Identify which cell holds the provided text, then report its (x, y) central coordinate. 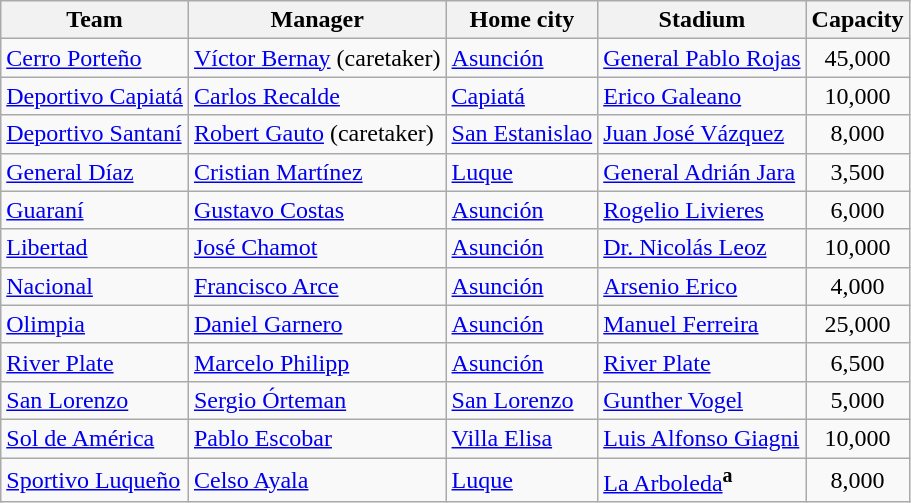
3,500 (858, 172)
4,000 (858, 286)
Sportivo Luqueño (95, 480)
25,000 (858, 324)
Villa Elisa (522, 438)
Nacional (95, 286)
Libertad (95, 248)
Sergio Órteman (317, 400)
San Estanislao (522, 134)
Celso Ayala (317, 480)
Olimpia (95, 324)
Carlos Recalde (317, 96)
Víctor Bernay (caretaker) (317, 58)
Robert Gauto (caretaker) (317, 134)
Luis Alfonso Giagni (702, 438)
General Díaz (95, 172)
Cerro Porteño (95, 58)
Gustavo Costas (317, 210)
Cristian Martínez (317, 172)
General Adrián Jara (702, 172)
45,000 (858, 58)
Erico Galeano (702, 96)
Deportivo Santaní (95, 134)
Juan José Vázquez (702, 134)
Marcelo Philipp (317, 362)
6,500 (858, 362)
Dr. Nicolás Leoz (702, 248)
Francisco Arce (317, 286)
La Arboledaa (702, 480)
Pablo Escobar (317, 438)
Guaraní (95, 210)
Arsenio Erico (702, 286)
Team (95, 20)
6,000 (858, 210)
Rogelio Livieres (702, 210)
Capiatá (522, 96)
Capacity (858, 20)
General Pablo Rojas (702, 58)
Deportivo Capiatá (95, 96)
Manager (317, 20)
Sol de América (95, 438)
José Chamot (317, 248)
Gunther Vogel (702, 400)
5,000 (858, 400)
Daniel Garnero (317, 324)
Home city (522, 20)
Manuel Ferreira (702, 324)
Stadium (702, 20)
